Return (X, Y) of the center of cell containing provided text 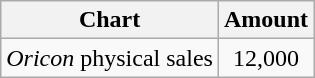
Amount (266, 20)
Chart (110, 20)
12,000 (266, 58)
Oricon physical sales (110, 58)
